Detect which cell encompasses the target text, then output its [X, Y] center coordinate. 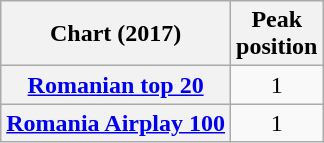
Peakposition [277, 34]
Romanian top 20 [116, 85]
Romania Airplay 100 [116, 123]
Chart (2017) [116, 34]
